Provide the [X, Y] coordinate of the cell's center where the given text is located.  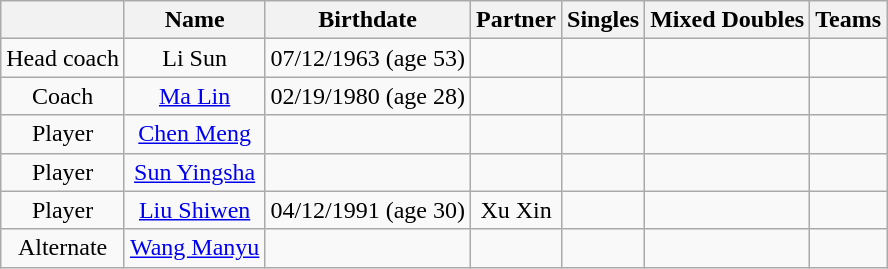
02/19/1980 (age 28) [368, 96]
Ma Lin [194, 96]
Teams [848, 20]
Mixed Doubles [728, 20]
Birthdate [368, 20]
Coach [63, 96]
Partner [516, 20]
Xu Xin [516, 210]
Sun Yingsha [194, 172]
Alternate [63, 248]
Wang Manyu [194, 248]
Liu Shiwen [194, 210]
Singles [604, 20]
07/12/1963 (age 53) [368, 58]
Name [194, 20]
04/12/1991 (age 30) [368, 210]
Chen Meng [194, 134]
Head coach [63, 58]
Li Sun [194, 58]
